Locate the cell with the specified text and output its [x, y] center coordinate. 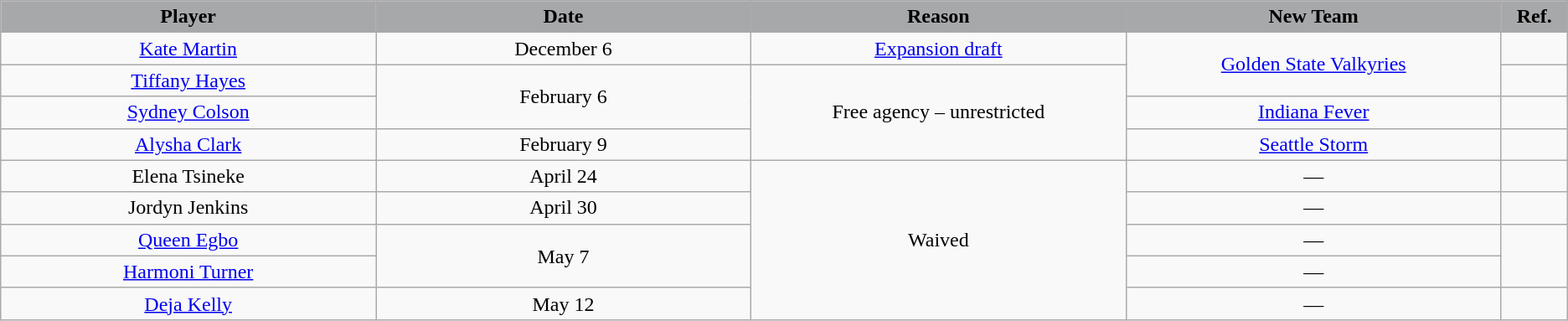
Elena Tsineke [188, 176]
February 9 [564, 144]
Reason [938, 17]
Sydney Colson [188, 112]
Seattle Storm [1313, 144]
Jordyn Jenkins [188, 208]
Harmoni Turner [188, 272]
Kate Martin [188, 49]
Queen Egbo [188, 240]
Expansion draft [938, 49]
May 7 [564, 256]
April 24 [564, 176]
Ref. [1534, 17]
April 30 [564, 208]
Deja Kelly [188, 303]
Date [564, 17]
Tiffany Hayes [188, 80]
February 6 [564, 96]
Alysha Clark [188, 144]
Free agency – unrestricted [938, 112]
Player [188, 17]
December 6 [564, 49]
Waived [938, 240]
Indiana Fever [1313, 112]
Golden State Valkyries [1313, 65]
New Team [1313, 17]
May 12 [564, 303]
